Search for the cell housing the specified text and yield its (x, y) center coordinate. 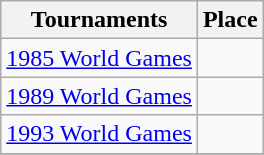
Tournaments (100, 20)
1989 World Games (100, 96)
Place (230, 20)
1993 World Games (100, 134)
1985 World Games (100, 58)
